For the text-containing cell, return its midpoint in (x, y) coordinate format. 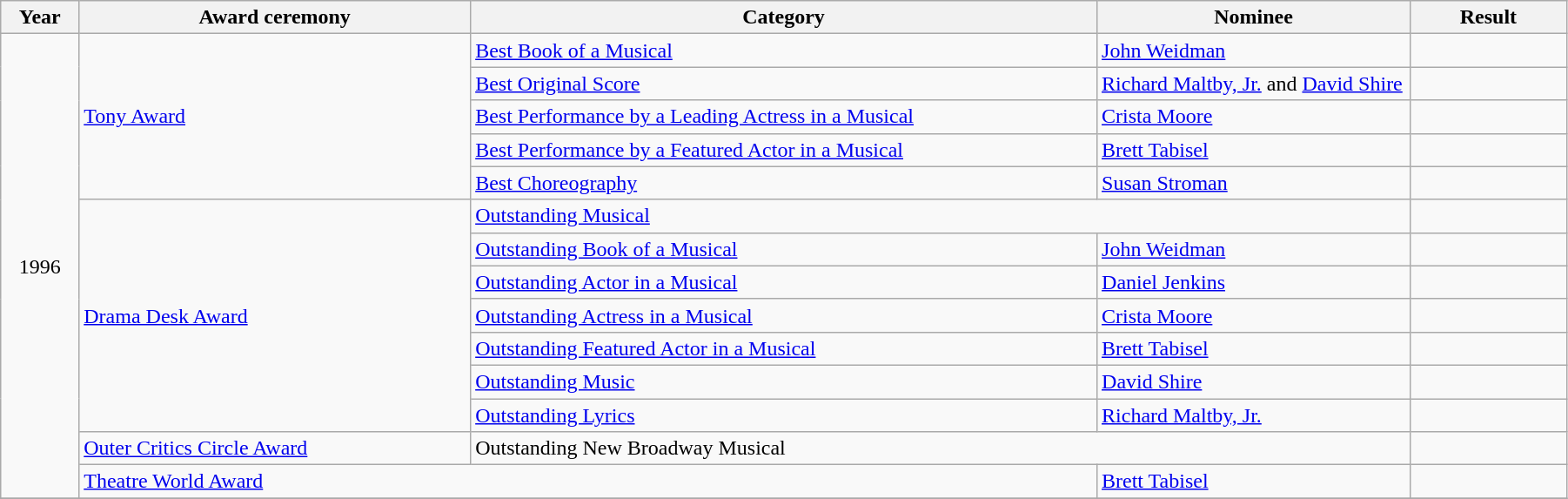
Outstanding New Broadway Musical (941, 448)
Result (1488, 17)
Outstanding Musical (941, 216)
Outstanding Lyrics (784, 415)
Theatre World Award (588, 482)
Best Performance by a Featured Actor in a Musical (784, 150)
Best Choreography (784, 183)
Richard Maltby, Jr. and David Shire (1254, 84)
Outstanding Book of a Musical (784, 249)
1996 (40, 266)
Outstanding Actress in a Musical (784, 315)
Category (784, 17)
David Shire (1254, 381)
Outstanding Music (784, 381)
Drama Desk Award (275, 315)
Nominee (1254, 17)
Outstanding Actor in a Musical (784, 282)
Best Performance by a Leading Actress in a Musical (784, 117)
Best Original Score (784, 84)
Tony Award (275, 117)
Best Book of a Musical (784, 51)
Year (40, 17)
Outer Critics Circle Award (275, 448)
Susan Stroman (1254, 183)
Daniel Jenkins (1254, 282)
Award ceremony (275, 17)
Outstanding Featured Actor in a Musical (784, 348)
Richard Maltby, Jr. (1254, 415)
